Identify which cell holds the provided text, then report its [x, y] central coordinate. 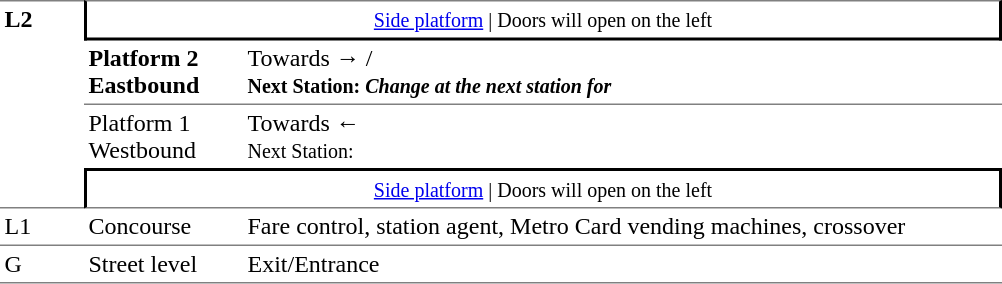
Towards → / Next Station: Change at the next station for [622, 72]
L1 [42, 226]
Towards ← Next Station: [622, 136]
Fare control, station agent, Metro Card vending machines, crossover [622, 226]
Exit/Entrance [622, 264]
Platform 2Eastbound [164, 72]
L2 [42, 104]
G [42, 264]
Concourse [164, 226]
Street level [164, 264]
Platform 1Westbound [164, 136]
